Return [X, Y] of the center of cell containing provided text 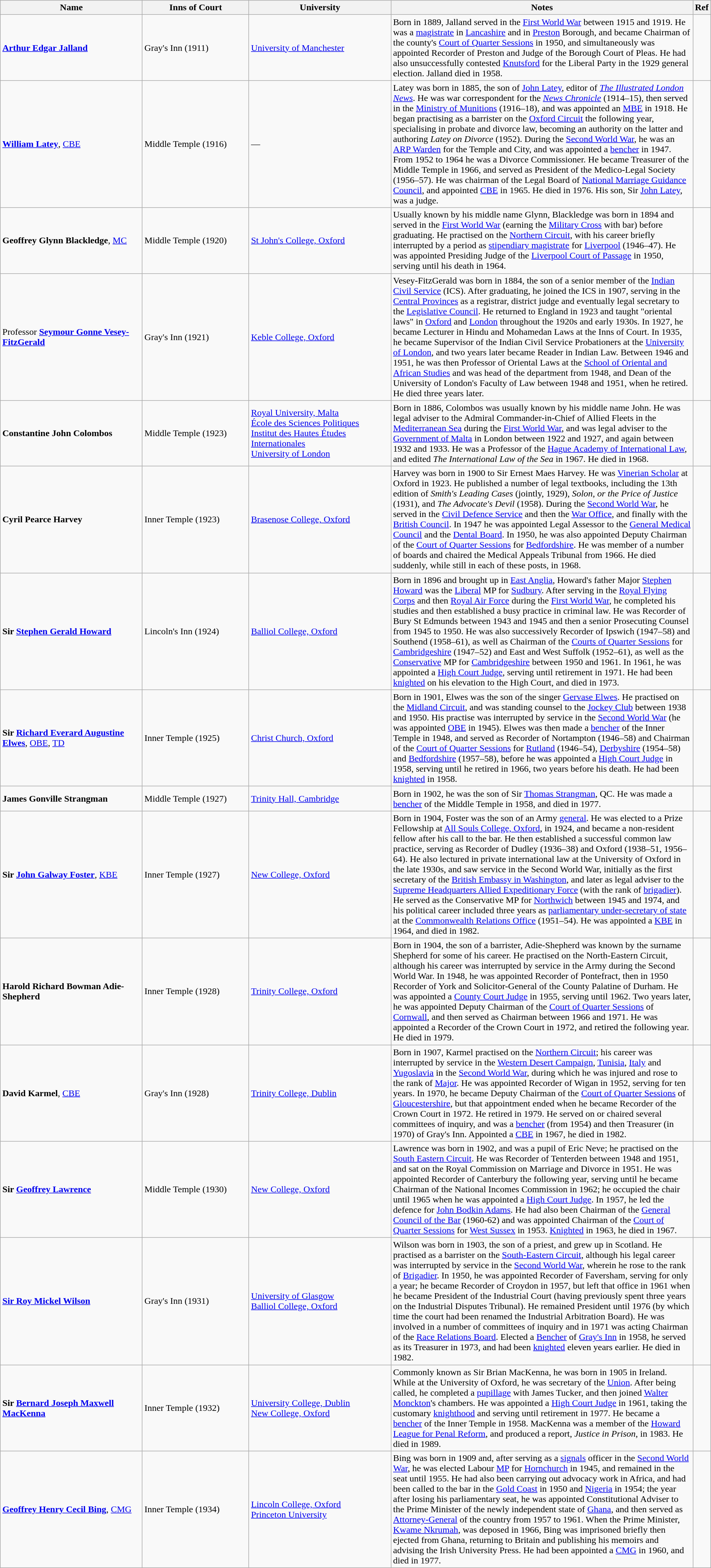
Middle Temple (1920) [196, 241]
Professor Seymour Gonne Vesey-FitzGerald [71, 337]
Middle Temple (1930) [196, 1190]
Lincoln College, OxfordPrinceton University [320, 1510]
Inner Temple (1925) [196, 738]
Harold Richard Bowman Adie-Shepherd [71, 991]
Sir Bernard Joseph Maxwell MacKenna [71, 1408]
Trinity College, Dublin [320, 1093]
Sir Stephen Gerald Howard [71, 631]
Gray's Inn (1931) [196, 1301]
James Gonville Strangman [71, 799]
Lincoln's Inn (1924) [196, 631]
Notes [542, 8]
Christ Church, Oxford [320, 738]
University College, DublinNew College, Oxford [320, 1408]
Geoffrey Henry Cecil Bing, CMG [71, 1510]
Born in 1902, he was the son of Sir Thomas Strangman, QC. He was made a bencher of the Middle Temple in 1958, and died in 1977. [542, 799]
— [320, 144]
Gray's Inn (1928) [196, 1093]
Middle Temple (1916) [196, 144]
Gray's Inn (1911) [196, 48]
William Latey, CBE [71, 144]
Inner Temple (1923) [196, 519]
Sir John Galway Foster, KBE [71, 875]
Inner Temple (1927) [196, 875]
Ref [702, 8]
Middle Temple (1927) [196, 799]
St John's College, Oxford [320, 241]
Trinity Hall, Cambridge [320, 799]
Balliol College, Oxford [320, 631]
Inns of Court [196, 8]
Keble College, Oxford [320, 337]
Royal University, MaltaÉcole des Sciences PolitiquesInstitut des Hautes Études InternationalesUniversity of London [320, 433]
Cyril Pearce Harvey [71, 519]
Trinity College, Oxford [320, 991]
Constantine John Colombos [71, 433]
University of Manchester [320, 48]
University of GlasgowBalliol College, Oxford [320, 1301]
Sir Roy Mickel Wilson [71, 1301]
Sir Geoffrey Lawrence [71, 1190]
David Karmel, CBE [71, 1093]
Geoffrey Glynn Blackledge, MC [71, 241]
Inner Temple (1932) [196, 1408]
Brasenose College, Oxford [320, 519]
Inner Temple (1934) [196, 1510]
Gray's Inn (1921) [196, 337]
Name [71, 8]
University [320, 8]
Middle Temple (1923) [196, 433]
Arthur Edgar Jalland [71, 48]
Inner Temple (1928) [196, 991]
Sir Richard Everard Augustine Elwes, OBE, TD [71, 738]
